Return the [x, y] coordinate for the center point of the cell that contains the specified text.  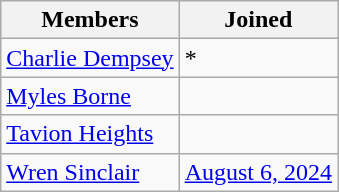
Joined [258, 20]
Charlie Dempsey [90, 58]
Tavion Heights [90, 134]
* [258, 58]
Myles Borne [90, 96]
August 6, 2024 [258, 172]
Members [90, 20]
Wren Sinclair [90, 172]
